Extract the (X, Y) coordinate from the center of the cell holding the provided text.  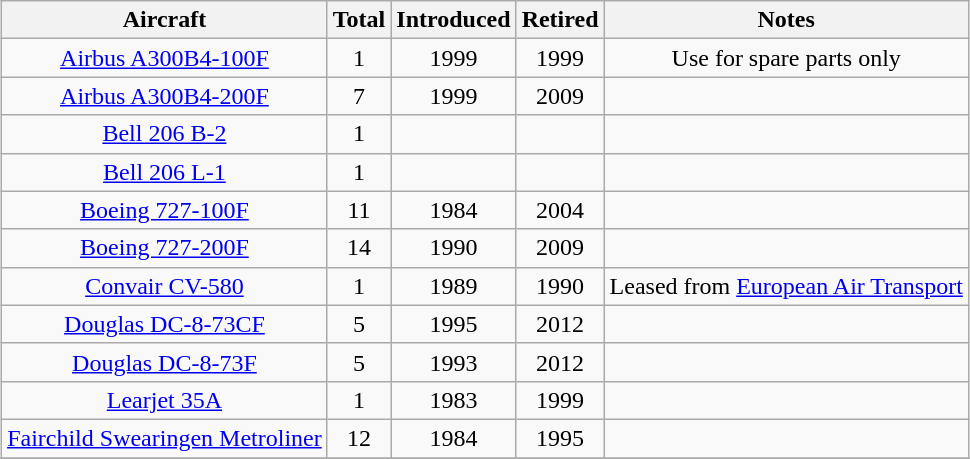
Boeing 727-200F (165, 248)
Learjet 35A (165, 400)
2004 (560, 210)
7 (359, 96)
Use for spare parts only (786, 58)
Introduced (454, 20)
11 (359, 210)
Bell 206 L-1 (165, 172)
1993 (454, 362)
Fairchild Swearingen Metroliner (165, 438)
12 (359, 438)
1983 (454, 400)
Airbus A300B4-200F (165, 96)
Leased from European Air Transport (786, 286)
Airbus A300B4-100F (165, 58)
Aircraft (165, 20)
Total (359, 20)
Notes (786, 20)
Retired (560, 20)
Douglas DC-8-73F (165, 362)
Bell 206 B-2 (165, 134)
Douglas DC-8-73CF (165, 324)
14 (359, 248)
Convair CV-580 (165, 286)
Boeing 727-100F (165, 210)
1989 (454, 286)
